Return the [X, Y] coordinate for the center point of the cell that contains the specified text.  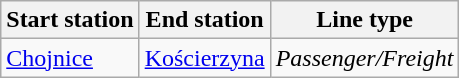
Passenger/Freight [364, 58]
Start station [70, 20]
Kościerzyna [204, 58]
End station [204, 20]
Line type [364, 20]
Chojnice [70, 58]
